Find where the given text appears and provide that cell's center as (x, y) coordinate. 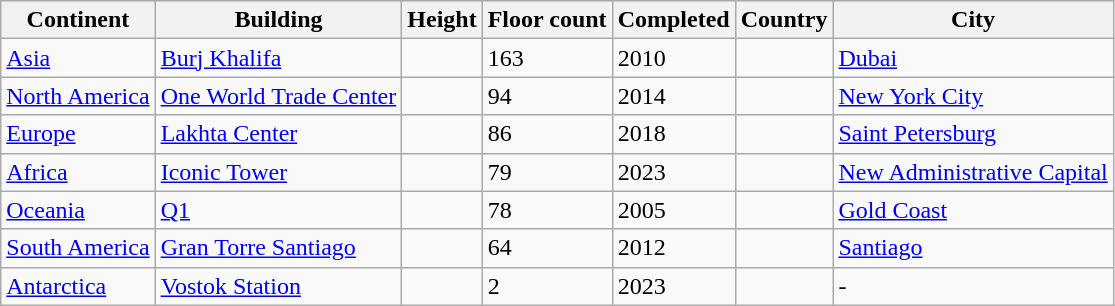
2012 (674, 248)
Building (278, 20)
79 (547, 172)
2 (547, 286)
Asia (78, 58)
2010 (674, 58)
78 (547, 210)
Burj Khalifa (278, 58)
86 (547, 134)
One World Trade Center (278, 96)
2014 (674, 96)
Iconic Tower (278, 172)
Height (442, 20)
Europe (78, 134)
Santiago (973, 248)
Gold Coast (973, 210)
163 (547, 58)
Lakhta Center (278, 134)
Vostok Station (278, 286)
Floor count (547, 20)
2018 (674, 134)
Country (784, 20)
64 (547, 248)
- (973, 286)
New Administrative Capital (973, 172)
Continent (78, 20)
2005 (674, 210)
Dubai (973, 58)
Africa (78, 172)
North America (78, 96)
Oceania (78, 210)
Q1 (278, 210)
City (973, 20)
Gran Torre Santiago (278, 248)
Antarctica (78, 286)
Saint Petersburg (973, 134)
South America (78, 248)
94 (547, 96)
New York City (973, 96)
Completed (674, 20)
